Find where the given text appears and provide that cell's center as (x, y) coordinate. 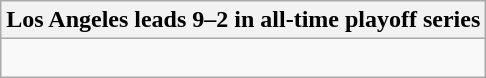
Los Angeles leads 9–2 in all-time playoff series (244, 20)
